Find where the given text appears and provide that cell's center as (X, Y) coordinate. 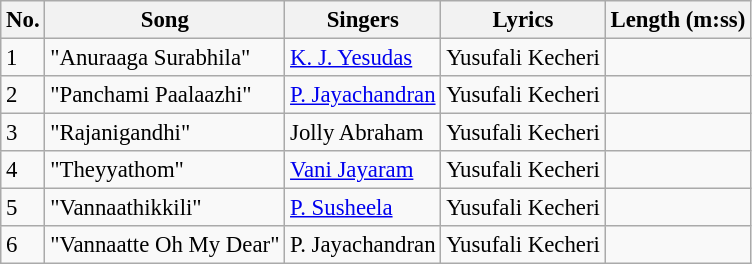
P. Susheela (363, 208)
Lyrics (523, 20)
No. (23, 20)
5 (23, 208)
2 (23, 95)
Jolly Abraham (363, 133)
3 (23, 133)
"Vannaatte Oh My Dear" (165, 245)
"Rajanigandhi" (165, 133)
K. J. Yesudas (363, 58)
Singers (363, 20)
"Vannaathikkili" (165, 208)
Song (165, 20)
Vani Jayaram (363, 170)
4 (23, 170)
"Theyyathom" (165, 170)
6 (23, 245)
"Panchami Paalaazhi" (165, 95)
1 (23, 58)
"Anuraaga Surabhila" (165, 58)
Length (m:ss) (678, 20)
